Determine the (X, Y) coordinate at the center of the cell enclosing the given text.  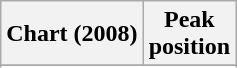
Peakposition (189, 34)
Chart (2008) (72, 34)
